Capture the cell that displays the provided text and extract its (X, Y) central coordinate. 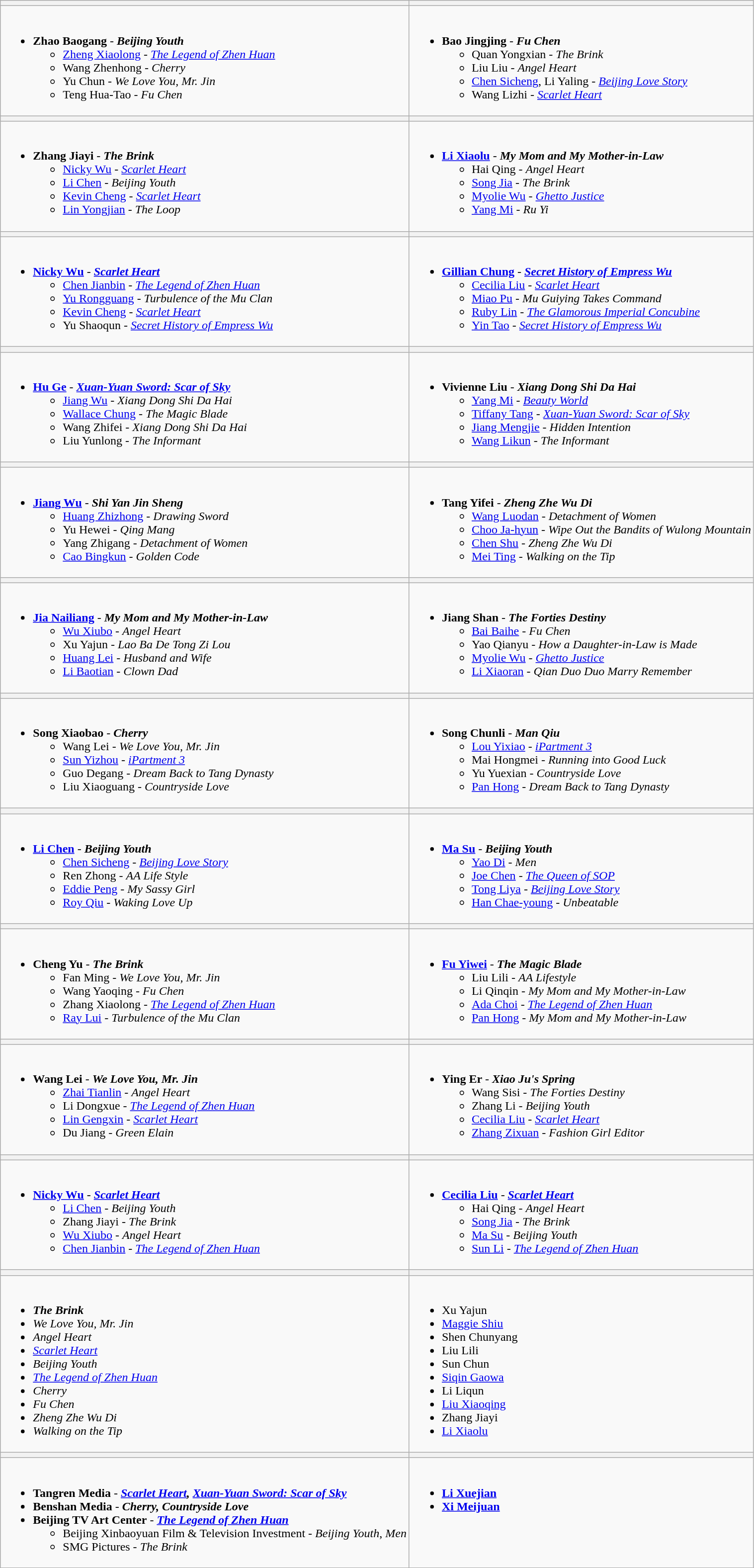
Ma Su - Beijing YouthYao Di - MenJoe Chen - The Queen of SOPTong Liya - Beijing Love StoryHan Chae-young - Unbeatable (582, 869)
Wang Lei - We Love You, Mr. JinZhai Tianlin - Angel HeartLi Dongxue - The Legend of Zhen HuanLin Gengxin - Scarlet HeartDu Jiang - Green Elain (205, 1100)
Jiang Wu - Shi Yan Jin ShengHuang Zhizhong - Drawing SwordYu Hewei - Qing MangYang Zhigang - Detachment of WomenCao Bingkun - Golden Code (205, 522)
Zhang Jiayi - The BrinkNicky Wu - Scarlet HeartLi Chen - Beijing YouthKevin Cheng - Scarlet HeartLin Yongjian - The Loop (205, 176)
Cheng Yu - The BrinkFan Ming - We Love You, Mr. JinWang Yaoqing - Fu ChenZhang Xiaolong - The Legend of Zhen HuanRay Lui - Turbulence of the Mu Clan (205, 984)
Xu YajunMaggie ShiuShen ChunyangLiu LiliSun ChunSiqin GaowaLi LiqunLiu XiaoqingZhang JiayiLi Xiaolu (582, 1364)
Ying Er - Xiao Ju's SpringWang Sisi - The Forties DestinyZhang Li - Beijing YouthCecilia Liu - Scarlet HeartZhang Zixuan - Fashion Girl Editor (582, 1100)
Zhao Baogang - Beijing YouthZheng Xiaolong - The Legend of Zhen HuanWang Zhenhong - CherryYu Chun - We Love You, Mr. JinTeng Hua-Tao - Fu Chen (205, 61)
Li Chen - Beijing YouthChen Sicheng - Beijing Love StoryRen Zhong - AA Life StyleEddie Peng - My Sassy GirlRoy Qiu - Waking Love Up (205, 869)
Cecilia Liu - Scarlet HeartHai Qing - Angel HeartSong Jia - The BrinkMa Su - Beijing YouthSun Li - The Legend of Zhen Huan (582, 1215)
The BrinkWe Love You, Mr. JinAngel HeartScarlet HeartBeijing Youth The Legend of Zhen HuanCherryFu Chen Zheng Zhe Wu DiWalking on the Tip (205, 1364)
Song Xiaobao - CherryWang Lei - We Love You, Mr. JinSun Yizhou - iPartment 3Guo Degang - Dream Back to Tang DynastyLiu Xiaoguang - Countryside Love (205, 754)
Nicky Wu - Scarlet HeartLi Chen - Beijing YouthZhang Jiayi - The BrinkWu Xiubo - Angel HeartChen Jianbin - The Legend of Zhen Huan (205, 1215)
Li Xiaolu - My Mom and My Mother-in-LawHai Qing - Angel HeartSong Jia - The BrinkMyolie Wu - Ghetto JusticeYang Mi - Ru Yi (582, 176)
Song Chunli - Man QiuLou Yixiao - iPartment 3Mai Hongmei - Running into Good LuckYu Yuexian - Countryside LovePan Hong - Dream Back to Tang Dynasty (582, 754)
Jia Nailiang - My Mom and My Mother-in-LawWu Xiubo - Angel HeartXu Yajun - Lao Ba De Tong Zi LouHuang Lei - Husband and WifeLi Baotian - Clown Dad (205, 637)
Li XuejianXi Meijuan (582, 1512)
Bao Jingjing - Fu ChenQuan Yongxian - The BrinkLiu Liu - Angel HeartChen Sicheng, Li Yaling - Beijing Love StoryWang Lizhi - Scarlet Heart (582, 61)
